Output the (X, Y) coordinate of the center of the cell containing the given text.  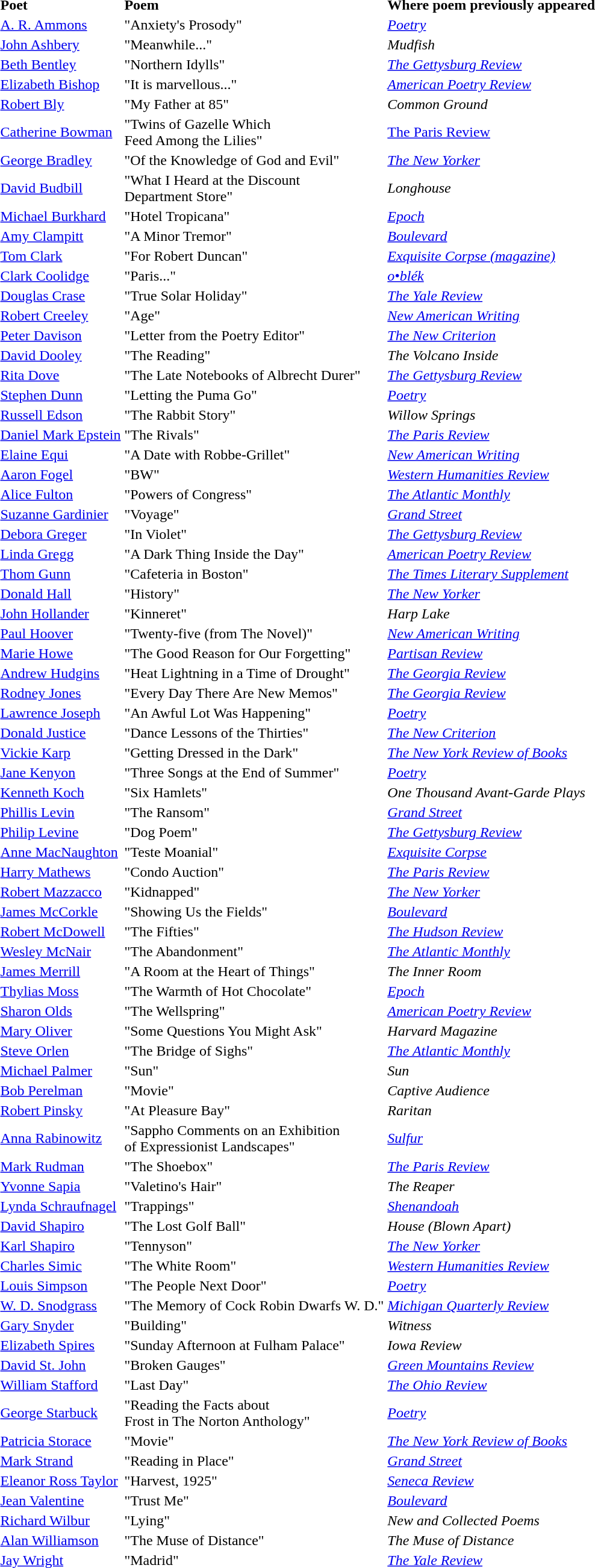
"Some Questions You Might Ask" (254, 1031)
"The White Room" (254, 1266)
"Dog Poem" (254, 832)
"Reading in Place" (254, 1461)
"The Bridge of Sighs" (254, 1051)
"Three Songs at the End of Summer" (254, 773)
"An Awful Lot Was Happening" (254, 713)
"Lying" (254, 1520)
"Sappho Comments on an Exhibition of Expressionist Landscapes" (254, 1138)
"Sunday Afternoon at Fulham Palace" (254, 1345)
"Showing Us the Fields" (254, 912)
"Last Day" (254, 1385)
"What I Heard at the Discount Department Store" (254, 188)
"The Late Notebooks of Albrecht Durer" (254, 375)
"Twins of Gazelle Which Feed Among the Lilies" (254, 132)
"Condo Auction" (254, 872)
"Anxiety's Prosody" (254, 25)
"The Muse of Distance" (254, 1540)
"The Reading" (254, 355)
"My Father at 85" (254, 104)
"Trappings" (254, 1206)
"Letting the Puma Go" (254, 395)
"Harvest, 1925" (254, 1481)
"The Abandonment" (254, 951)
"Sun" (254, 1071)
"Valetino's Hair" (254, 1186)
"Of the Knowledge of God and Evil" (254, 160)
"Twenty-five (from The Novel)" (254, 633)
"Tennyson" (254, 1246)
"BW" (254, 474)
"The People Next Door" (254, 1286)
"Every Day There Are New Memos" (254, 693)
"Broken Gauges" (254, 1365)
"Cafeteria in Boston" (254, 574)
"Meanwhile..." (254, 45)
"Getting Dressed in the Dark" (254, 753)
"The Shoebox" (254, 1166)
"For Robert Duncan" (254, 256)
"In Violet" (254, 534)
"It is marvellous..." (254, 84)
"The Warmth of Hot Chocolate" (254, 991)
"Kinneret" (254, 614)
"Reading the Facts about Frost in The Norton Anthology" (254, 1413)
"Voyage" (254, 514)
"The Wellspring" (254, 1011)
"At Pleasure Bay" (254, 1110)
"A Room at the Heart of Things" (254, 971)
"The Rabbit Story" (254, 415)
"Paris..." (254, 276)
"Powers of Congress" (254, 494)
"Heat Lightning in a Time of Drought" (254, 673)
"Six Hamlets" (254, 792)
"Building" (254, 1325)
"Kidnapped" (254, 892)
"The Rivals" (254, 435)
"Age" (254, 316)
"True Solar Holiday" (254, 296)
"The Lost Golf Ball" (254, 1226)
"Teste Moanial" (254, 852)
"Trust Me" (254, 1501)
"Northern Idylls" (254, 64)
"Hotel Tropicana" (254, 216)
"The Fifties" (254, 932)
"The Memory of Cock Robin Dwarfs W. D." (254, 1305)
"The Good Reason for Our Forgetting" (254, 653)
"A Minor Tremor" (254, 236)
"The Ransom" (254, 812)
"Letter from the Poetry Editor" (254, 335)
"A Date with Robbe-Grillet" (254, 455)
"A Dark Thing Inside the Day" (254, 554)
"History" (254, 594)
"Dance Lessons of the Thirties" (254, 733)
